Pinpoint the cell where the given text exists, returning its (X, Y) midpoint coordinate. 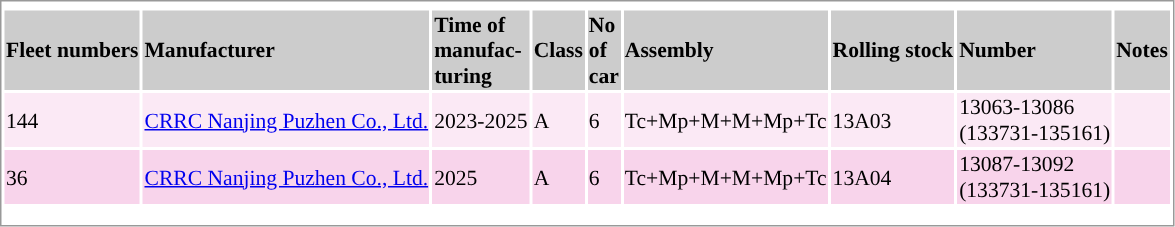
2025 (482, 177)
13A04 (893, 177)
13063-13086(133731-135161) (1035, 120)
13A03 (893, 120)
Class (558, 50)
36 (72, 177)
Number (1035, 50)
Rolling stock (893, 50)
No of car (604, 50)
Notes (1142, 50)
144 (72, 120)
Assembly (726, 50)
Manufacturer (286, 50)
Time of manufac-turing (482, 50)
Fleet numbers (72, 50)
13087-13092(133731-135161) (1035, 177)
2023-2025 (482, 120)
